Determine the [X, Y] coordinate at the center of the cell enclosing the given text.  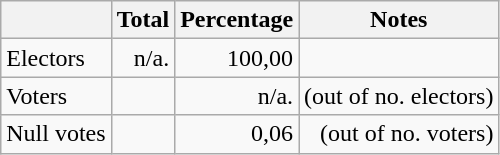
0,06 [237, 134]
Null votes [56, 134]
Total [143, 20]
Notes [399, 20]
Electors [56, 58]
100,00 [237, 58]
Voters [56, 96]
Percentage [237, 20]
(out of no. electors) [399, 96]
(out of no. voters) [399, 134]
